Determine the [X, Y] coordinate at the center of the cell enclosing the given text.  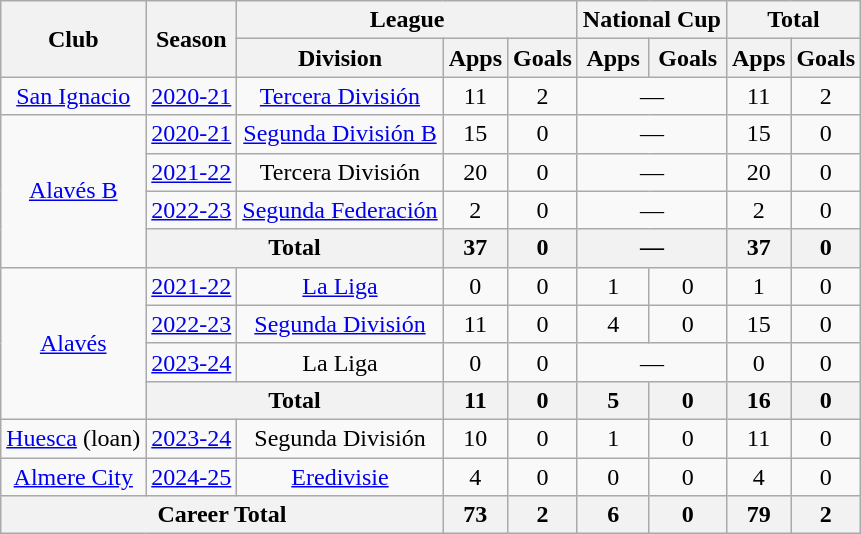
6 [613, 515]
Club [74, 39]
16 [758, 400]
79 [758, 515]
League [408, 20]
Segunda Federación [340, 210]
Alavés [74, 343]
5 [613, 400]
Division [340, 58]
San Ignacio [74, 96]
Alavés B [74, 191]
10 [475, 438]
Huesca (loan) [74, 438]
Season [192, 39]
Career Total [222, 515]
2024-25 [192, 477]
Eredivisie [340, 477]
Almere City [74, 477]
National Cup [652, 20]
Segunda División B [340, 134]
73 [475, 515]
